Capture the cell that displays the provided text and extract its [x, y] central coordinate. 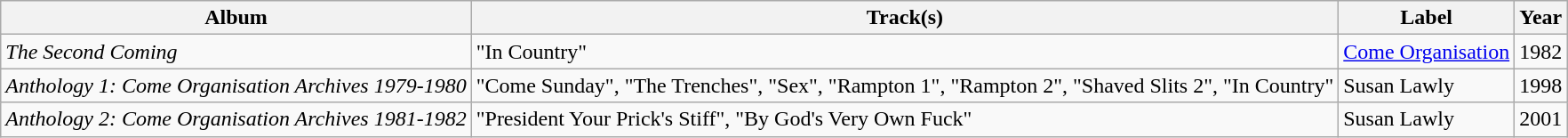
2001 [1541, 119]
"President Your Prick's Stiff", "By God's Very Own Fuck" [905, 119]
Year [1541, 18]
1998 [1541, 85]
Label [1427, 18]
"In Country" [905, 52]
Come Organisation [1427, 52]
Anthology 2: Come Organisation Archives 1981-1982 [236, 119]
"Come Sunday", "The Trenches", "Sex", "Rampton 1", "Rampton 2", "Shaved Slits 2", "In Country" [905, 85]
Track(s) [905, 18]
Anthology 1: Come Organisation Archives 1979-1980 [236, 85]
Album [236, 18]
1982 [1541, 52]
The Second Coming [236, 52]
